Return the (x, y) coordinate for the center point of the cell that contains the specified text.  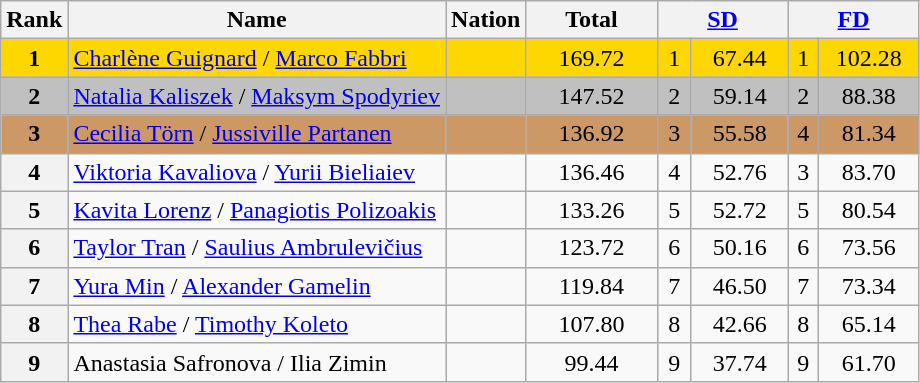
136.92 (592, 134)
73.56 (868, 248)
88.38 (868, 96)
52.72 (740, 210)
Viktoria Kavaliova / Yurii Bieliaiev (257, 172)
67.44 (740, 58)
46.50 (740, 286)
136.46 (592, 172)
Yura Min / Alexander Gamelin (257, 286)
65.14 (868, 324)
107.80 (592, 324)
Nation (486, 20)
102.28 (868, 58)
Taylor Tran / Saulius Ambrulevičius (257, 248)
52.76 (740, 172)
99.44 (592, 362)
133.26 (592, 210)
Name (257, 20)
Thea Rabe / Timothy Koleto (257, 324)
Rank (34, 20)
Total (592, 20)
61.70 (868, 362)
Kavita Lorenz / Panagiotis Polizoakis (257, 210)
Charlène Guignard / Marco Fabbri (257, 58)
Natalia Kaliszek / Maksym Spodyriev (257, 96)
42.66 (740, 324)
Cecilia Törn / Jussiville Partanen (257, 134)
119.84 (592, 286)
FD (854, 20)
37.74 (740, 362)
59.14 (740, 96)
SD (722, 20)
73.34 (868, 286)
80.54 (868, 210)
169.72 (592, 58)
55.58 (740, 134)
83.70 (868, 172)
81.34 (868, 134)
Anastasia Safronova / Ilia Zimin (257, 362)
147.52 (592, 96)
50.16 (740, 248)
123.72 (592, 248)
